Locate the cell with the specified text and output its [x, y] center coordinate. 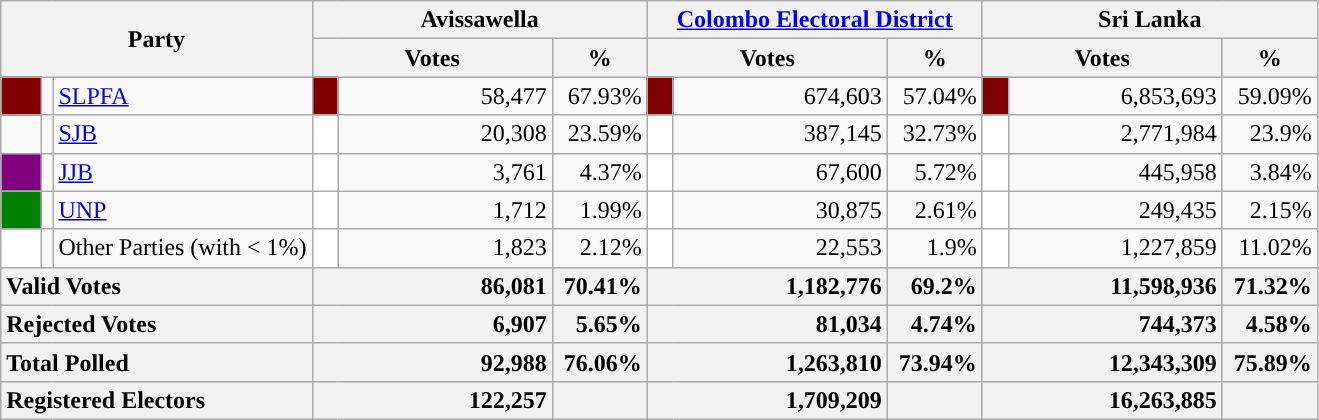
674,603 [780, 96]
30,875 [780, 210]
SJB [182, 134]
1,823 [445, 248]
3.84% [1270, 172]
11,598,936 [1102, 286]
5.72% [934, 172]
122,257 [432, 400]
59.09% [1270, 96]
Total Polled [156, 362]
6,907 [432, 324]
Party [156, 39]
1.99% [600, 210]
16,263,885 [1102, 400]
23.9% [1270, 134]
Registered Electors [156, 400]
92,988 [432, 362]
387,145 [780, 134]
4.58% [1270, 324]
1,712 [445, 210]
UNP [182, 210]
3,761 [445, 172]
SLPFA [182, 96]
69.2% [934, 286]
2.15% [1270, 210]
58,477 [445, 96]
4.74% [934, 324]
249,435 [1115, 210]
67.93% [600, 96]
67,600 [780, 172]
Other Parties (with < 1%) [182, 248]
57.04% [934, 96]
Sri Lanka [1150, 20]
32.73% [934, 134]
445,958 [1115, 172]
Rejected Votes [156, 324]
6,853,693 [1115, 96]
70.41% [600, 286]
71.32% [1270, 286]
1,709,209 [767, 400]
86,081 [432, 286]
22,553 [780, 248]
2.61% [934, 210]
JJB [182, 172]
23.59% [600, 134]
11.02% [1270, 248]
75.89% [1270, 362]
2,771,984 [1115, 134]
12,343,309 [1102, 362]
1.9% [934, 248]
1,182,776 [767, 286]
1,227,859 [1115, 248]
Valid Votes [156, 286]
744,373 [1102, 324]
4.37% [600, 172]
76.06% [600, 362]
1,263,810 [767, 362]
5.65% [600, 324]
2.12% [600, 248]
73.94% [934, 362]
81,034 [767, 324]
Colombo Electoral District [814, 20]
20,308 [445, 134]
Avissawella [480, 20]
